Search for the cell housing the specified text and yield its (x, y) center coordinate. 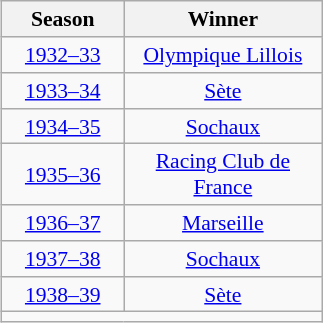
Marseille (223, 223)
1937–38 (62, 259)
1938–39 (62, 294)
Season (62, 19)
1932–33 (62, 55)
1935–36 (62, 174)
Racing Club de France (223, 174)
1933–34 (62, 91)
Winner (223, 19)
1934–35 (62, 126)
Olympique Lillois (223, 55)
1936–37 (62, 223)
